Detect which cell encompasses the target text, then output its (x, y) center coordinate. 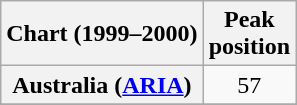
Peakposition (249, 34)
57 (249, 85)
Chart (1999–2000) (102, 34)
Australia (ARIA) (102, 85)
